Identify which cell holds the provided text, then report its (x, y) central coordinate. 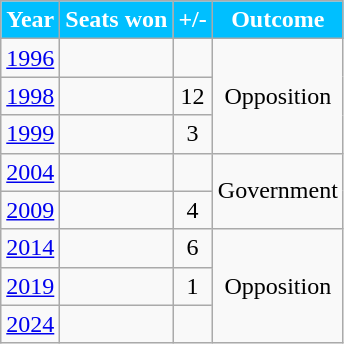
1996 (30, 58)
2009 (30, 210)
2014 (30, 248)
Government (278, 191)
Seats won (116, 20)
1999 (30, 134)
Year (30, 20)
1 (192, 286)
3 (192, 134)
+/- (192, 20)
2004 (30, 172)
2024 (30, 324)
2019 (30, 286)
Outcome (278, 20)
6 (192, 248)
4 (192, 210)
1998 (30, 96)
12 (192, 96)
